Locate the cell with the specified text and output its (X, Y) center coordinate. 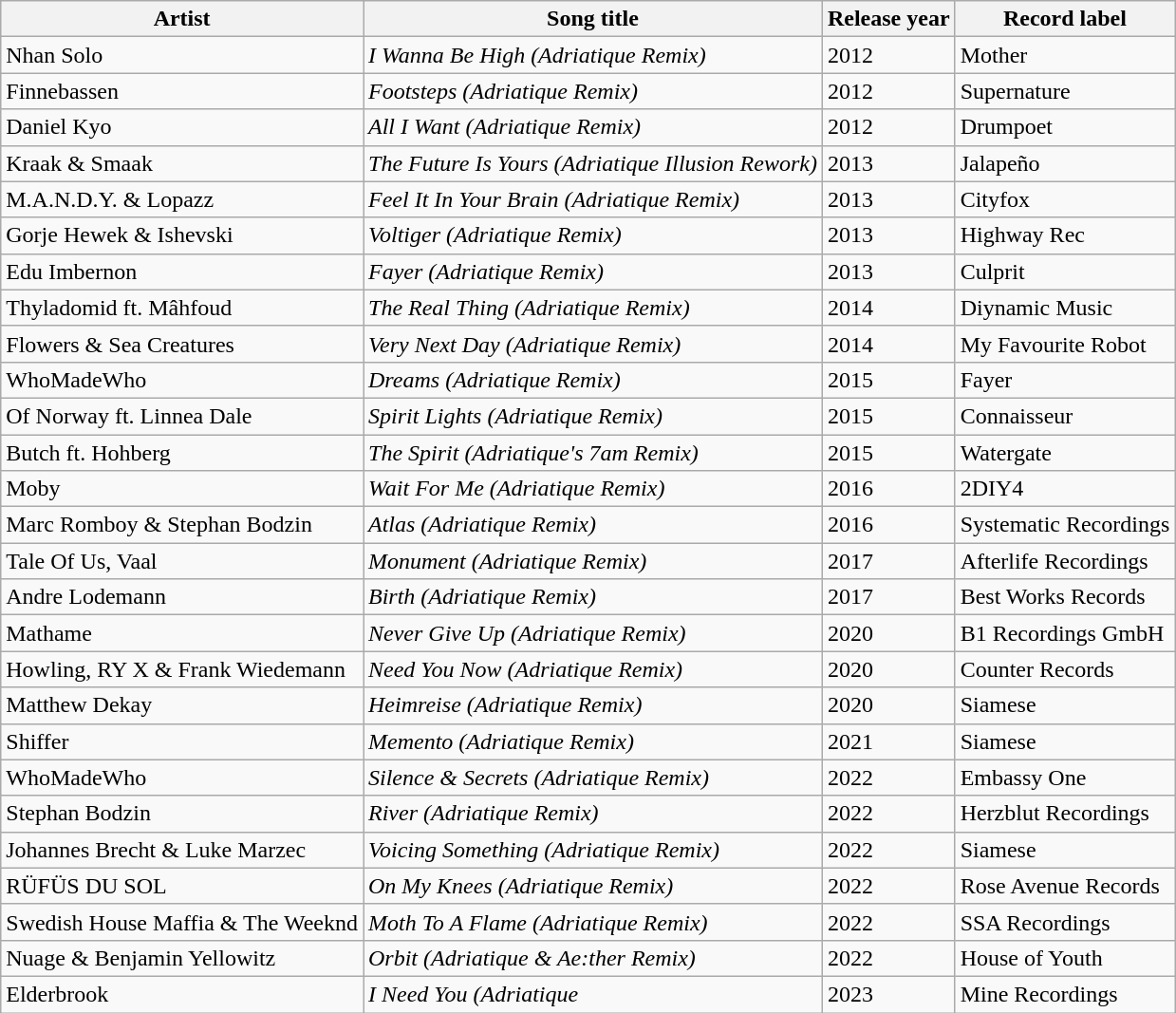
My Favourite Robot (1065, 344)
RÜFÜS DU SOL (182, 886)
Very Next Day (Adriatique Remix) (592, 344)
Supernature (1065, 91)
Dreams (Adriatique Remix) (592, 380)
Moth To A Flame (Adriatique Remix) (592, 922)
Silence & Secrets (Adriatique Remix) (592, 778)
Matthew Dekay (182, 705)
Jalapeño (1065, 163)
Butch ft. Hohberg (182, 453)
Fayer (1065, 380)
Song title (592, 19)
Daniel Kyo (182, 127)
SSA Recordings (1065, 922)
Wait For Me (Adriatique Remix) (592, 489)
Thyladomid ft. Mâhfoud (182, 308)
Connaisseur (1065, 416)
Orbit (Adriatique & Ae:ther Remix) (592, 958)
Need You Now (Adriatique Remix) (592, 669)
Shiffer (182, 741)
Atlas (Adriatique Remix) (592, 525)
Culprit (1065, 272)
Birth (Adriatique Remix) (592, 597)
Footsteps (Adriatique Remix) (592, 91)
Voicing Something (Adriatique Remix) (592, 850)
I Wanna Be High (Adriatique Remix) (592, 55)
Embassy One (1065, 778)
Stephan Bodzin (182, 814)
The Spirit (Adriatique's 7am Remix) (592, 453)
Diynamic Music (1065, 308)
Andre Lodemann (182, 597)
Edu Imbernon (182, 272)
Highway Rec (1065, 235)
Best Works Records (1065, 597)
Nhan Solo (182, 55)
Feel It In Your Brain (Adriatique Remix) (592, 199)
Mathame (182, 633)
The Future Is Yours (Adriatique Illusion Rework) (592, 163)
On My Knees (Adriatique Remix) (592, 886)
Voltiger (Adriatique Remix) (592, 235)
Memento (Adriatique Remix) (592, 741)
Fayer (Adriatique Remix) (592, 272)
Tale Of Us, Vaal (182, 561)
All I Want (Adriatique Remix) (592, 127)
Marc Romboy & Stephan Bodzin (182, 525)
Never Give Up (Adriatique Remix) (592, 633)
Cityfox (1065, 199)
River (Adriatique Remix) (592, 814)
B1 Recordings GmbH (1065, 633)
M.A.N.D.Y. & Lopazz (182, 199)
Flowers & Sea Creatures (182, 344)
2023 (888, 994)
Systematic Recordings (1065, 525)
Swedish House Maffia & The Weeknd (182, 922)
Release year (888, 19)
Afterlife Recordings (1065, 561)
Of Norway ft. Linnea Dale (182, 416)
The Real Thing (Adriatique Remix) (592, 308)
Artist (182, 19)
Johannes Brecht & Luke Marzec (182, 850)
Record label (1065, 19)
Howling, RY X & Frank Wiedemann (182, 669)
Herzblut Recordings (1065, 814)
Moby (182, 489)
I Need You (Adriatique (592, 994)
Nuage & Benjamin Yellowitz (182, 958)
Watergate (1065, 453)
2DIY4 (1065, 489)
Monument (Adriatique Remix) (592, 561)
2021 (888, 741)
Kraak & Smaak (182, 163)
House of Youth (1065, 958)
Rose Avenue Records (1065, 886)
Gorje Hewek & Ishevski (182, 235)
Drumpoet (1065, 127)
Mother (1065, 55)
Elderbrook (182, 994)
Finnebassen (182, 91)
Spirit Lights (Adriatique Remix) (592, 416)
Counter Records (1065, 669)
Heimreise (Adriatique Remix) (592, 705)
Mine Recordings (1065, 994)
